Return (x, y) of the center of cell containing provided text 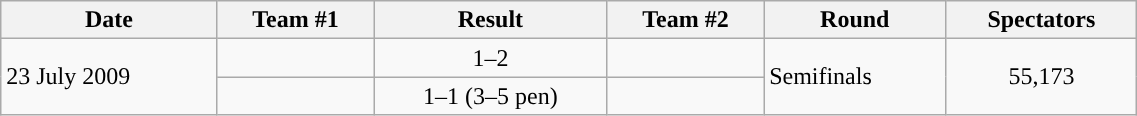
Round (855, 20)
Semifinals (855, 77)
Result (491, 20)
Team #1 (295, 20)
1–2 (491, 58)
Date (110, 20)
Team #2 (685, 20)
1–1 (3–5 pen) (491, 96)
55,173 (1042, 77)
Spectators (1042, 20)
23 July 2009 (110, 77)
